From the cell containing the given text, extract its center point as (x, y) coordinate. 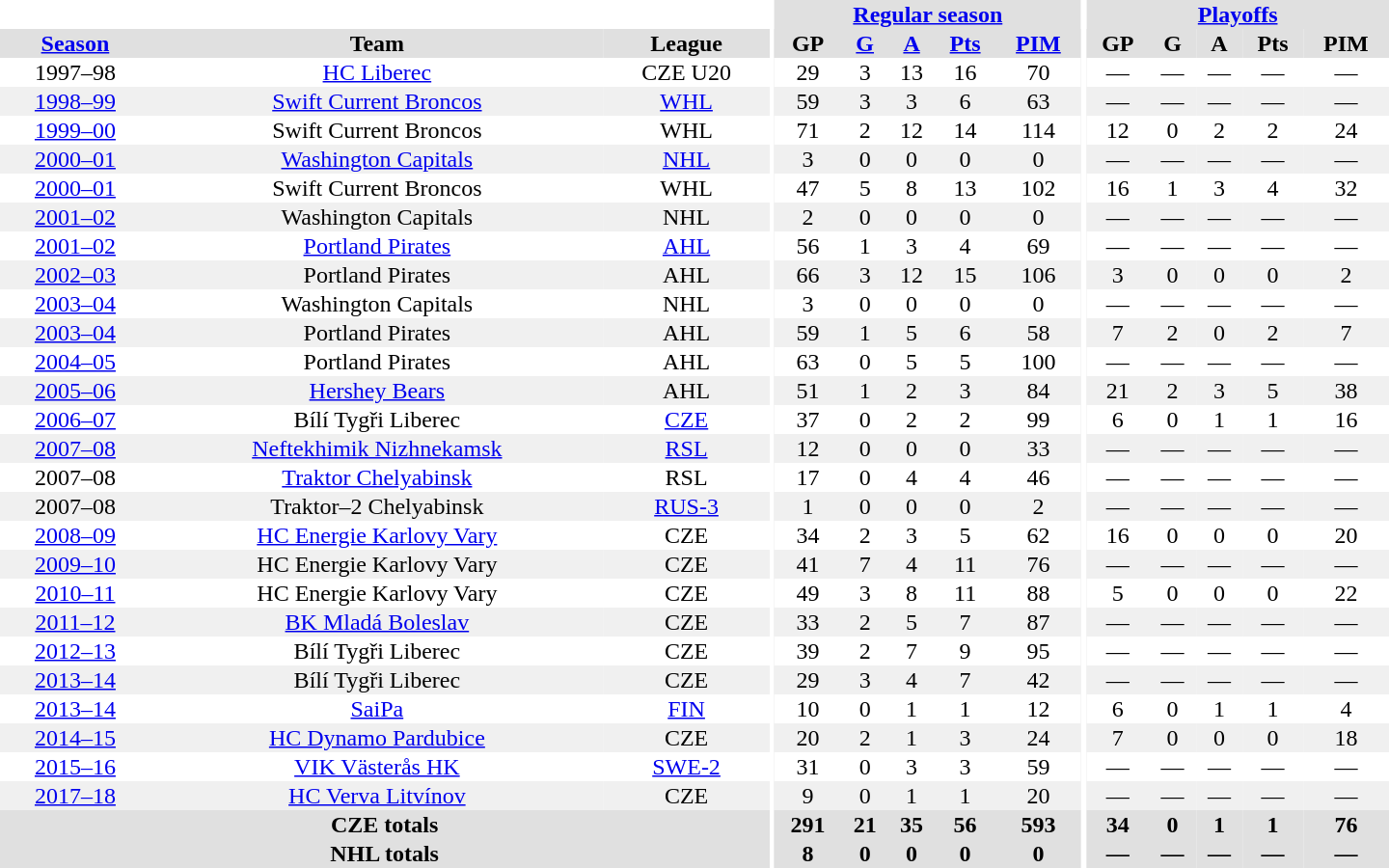
14 (965, 130)
CZE totals (384, 825)
37 (808, 420)
League (687, 43)
Traktor–2 Chelyabinsk (377, 506)
15 (965, 275)
Playoffs (1238, 14)
Neftekhimik Nizhnekamsk (377, 448)
2008–09 (75, 535)
95 (1038, 651)
BK Mladá Boleslav (377, 622)
2012–13 (75, 651)
22 (1347, 593)
SWE-2 (687, 767)
1997–98 (75, 72)
RUS-3 (687, 506)
1999–00 (75, 130)
CZE U20 (687, 72)
HC Dynamo Pardubice (377, 738)
99 (1038, 420)
46 (1038, 477)
58 (1038, 333)
38 (1347, 391)
114 (1038, 130)
66 (808, 275)
HC Liberec (377, 72)
2009–10 (75, 564)
2014–15 (75, 738)
HC Verva Litvínov (377, 796)
51 (808, 391)
10 (808, 709)
62 (1038, 535)
2006–07 (75, 420)
49 (808, 593)
2011–12 (75, 622)
Team (377, 43)
2004–05 (75, 362)
39 (808, 651)
88 (1038, 593)
42 (1038, 680)
100 (1038, 362)
VIK Västerås HK (377, 767)
18 (1347, 738)
31 (808, 767)
NHL totals (384, 854)
2015–16 (75, 767)
17 (808, 477)
71 (808, 130)
Hershey Bears (377, 391)
32 (1347, 188)
2002–03 (75, 275)
84 (1038, 391)
FIN (687, 709)
1998–99 (75, 101)
Season (75, 43)
35 (912, 825)
70 (1038, 72)
102 (1038, 188)
Traktor Chelyabinsk (377, 477)
41 (808, 564)
291 (808, 825)
Regular season (928, 14)
47 (808, 188)
2017–18 (75, 796)
2010–11 (75, 593)
2005–06 (75, 391)
SaiPa (377, 709)
593 (1038, 825)
106 (1038, 275)
69 (1038, 246)
87 (1038, 622)
